Identify which cell holds the provided text, then report its [X, Y] central coordinate. 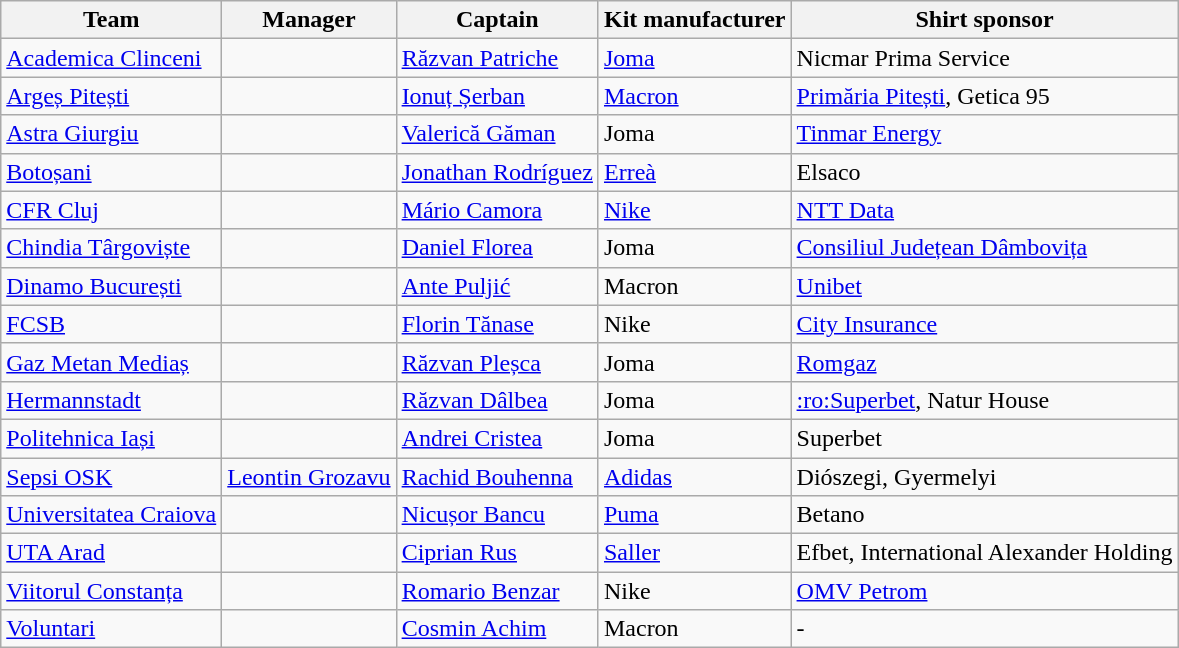
Ante Puljić [497, 286]
CFR Cluj [112, 210]
Unibet [984, 286]
Daniel Florea [497, 248]
Universitatea Craiova [112, 515]
Florin Tănase [497, 324]
Leontin Grozavu [309, 477]
Argeș Pitești [112, 96]
Hermannstadt [112, 400]
Tinmar Energy [984, 134]
Puma [694, 515]
Rachid Bouhenna [497, 477]
Răzvan Patriche [497, 58]
Adidas [694, 477]
Andrei Cristea [497, 438]
Politehnica Iași [112, 438]
Saller [694, 553]
Răzvan Dâlbea [497, 400]
Sepsi OSK [112, 477]
Nicușor Bancu [497, 515]
Chindia Târgoviște [112, 248]
Romario Benzar [497, 591]
Manager [309, 20]
Jonathan Rodríguez [497, 172]
Elsaco [984, 172]
Shirt sponsor [984, 20]
- [984, 629]
Betano [984, 515]
Ciprian Rus [497, 553]
Efbet, International Alexander Holding [984, 553]
Botoșani [112, 172]
Nicmar Prima Service [984, 58]
Erreà [694, 172]
Team [112, 20]
Mário Camora [497, 210]
Viitorul Constanța [112, 591]
FCSB [112, 324]
UTA Arad [112, 553]
Răzvan Pleșca [497, 362]
Captain [497, 20]
Romgaz [984, 362]
Diószegi, Gyermelyi [984, 477]
Consiliul Județean Dâmbovița [984, 248]
:ro:Superbet, Natur House [984, 400]
NTT Data [984, 210]
Academica Clinceni [112, 58]
OMV Petrom [984, 591]
Primăria Pitești, Getica 95 [984, 96]
Gaz Metan Mediaș [112, 362]
Kit manufacturer [694, 20]
Valerică Găman [497, 134]
City Insurance [984, 324]
Ionuț Șerban [497, 96]
Superbet [984, 438]
Cosmin Achim [497, 629]
Voluntari [112, 629]
Dinamo București [112, 286]
Astra Giurgiu [112, 134]
